Identify which cell holds the provided text, then report its (X, Y) central coordinate. 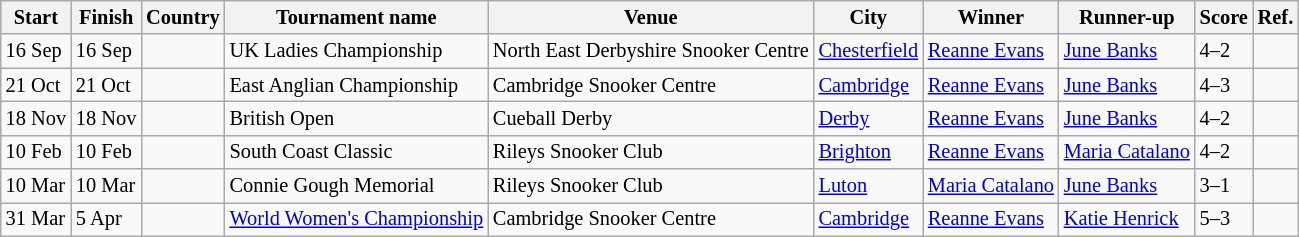
4–3 (1224, 85)
East Anglian Championship (356, 85)
World Women's Championship (356, 219)
Luton (868, 186)
Start (36, 17)
3–1 (1224, 186)
Tournament name (356, 17)
Chesterfield (868, 51)
North East Derbyshire Snooker Centre (651, 51)
5–3 (1224, 219)
British Open (356, 118)
Venue (651, 17)
Ref. (1276, 17)
UK Ladies Championship (356, 51)
Score (1224, 17)
Katie Henrick (1127, 219)
Country (182, 17)
City (868, 17)
5 Apr (106, 219)
South Coast Classic (356, 152)
Winner (991, 17)
Derby (868, 118)
Brighton (868, 152)
Finish (106, 17)
31 Mar (36, 219)
Connie Gough Memorial (356, 186)
Cueball Derby (651, 118)
Runner-up (1127, 17)
